Return the (x, y) coordinate for the center point of the cell that contains the specified text.  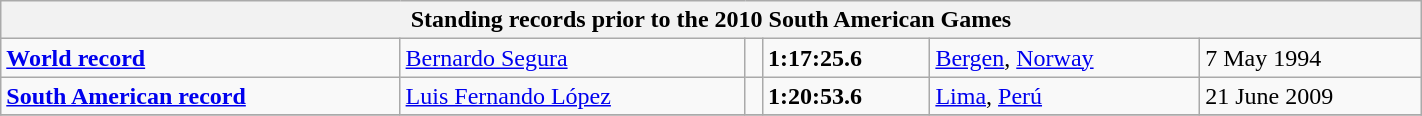
Lima, Perú (1065, 96)
1:20:53.6 (846, 96)
21 June 2009 (1311, 96)
South American record (200, 96)
7 May 1994 (1311, 58)
Bergen, Norway (1065, 58)
Standing records prior to the 2010 South American Games (711, 20)
Luis Fernando López (572, 96)
Bernardo Segura (572, 58)
World record (200, 58)
1:17:25.6 (846, 58)
